Capture the cell that displays the provided text and extract its (X, Y) central coordinate. 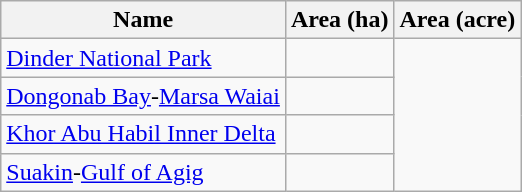
Dinder National Park (144, 58)
Area (acre) (458, 20)
Khor Abu Habil Inner Delta (144, 134)
Area (ha) (340, 20)
Suakin-Gulf of Agig (144, 172)
Name (144, 20)
Dongonab Bay-Marsa Waiai (144, 96)
